Return [x, y] of the center of cell containing provided text 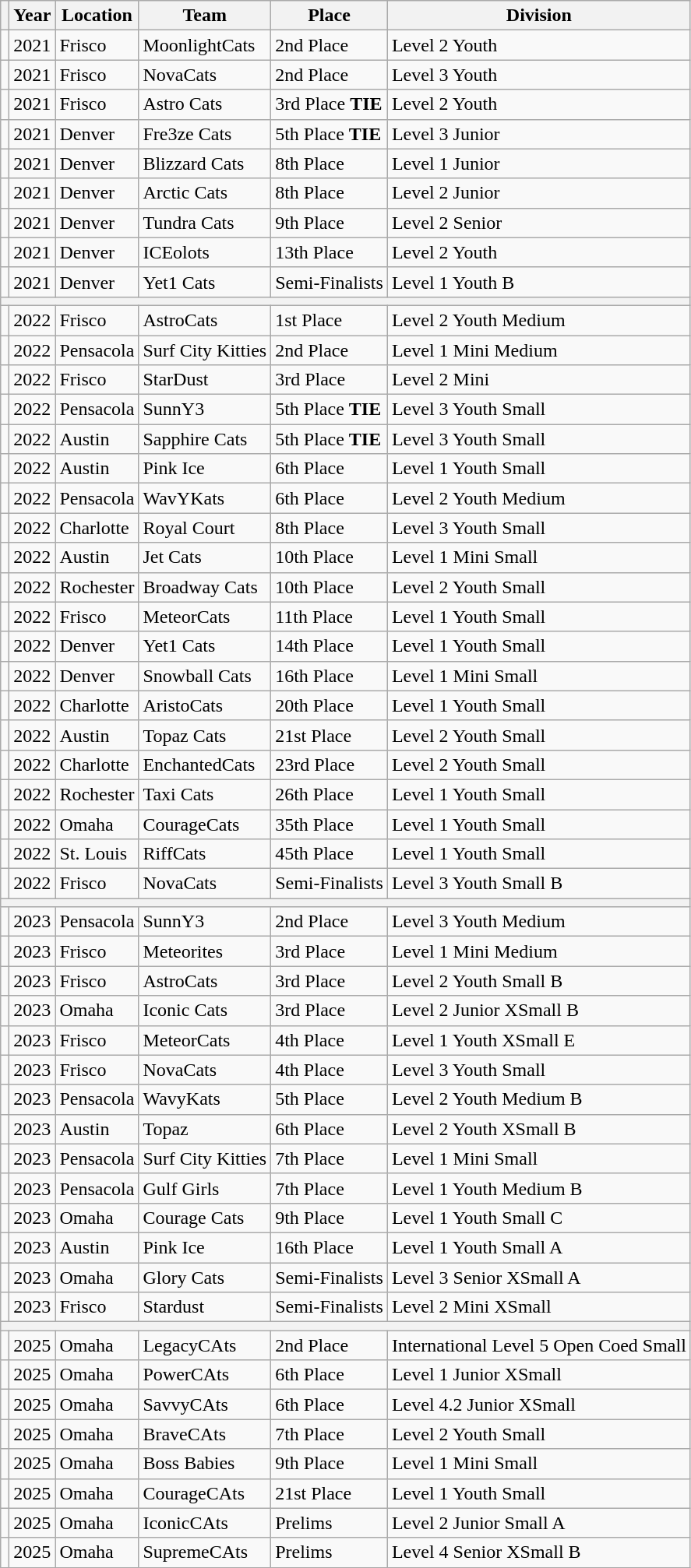
PowerCAts [205, 1375]
45th Place [330, 854]
Sapphire Cats [205, 439]
Topaz Cats [205, 735]
11th Place [330, 617]
Fre3ze Cats [205, 134]
StarDust [205, 380]
Level 1 Junior XSmall [539, 1375]
Broadway Cats [205, 587]
LegacyCAts [205, 1345]
Gulf Girls [205, 1188]
5th Place [330, 1099]
ICEolots [205, 252]
Level 2 Youth Medium B [539, 1099]
Level 2 Junior Small A [539, 1523]
CourageCats [205, 824]
Snowball Cats [205, 676]
Level 3 Junior [539, 134]
Level 4 Senior XSmall B [539, 1552]
13th Place [330, 252]
Level 1 Youth Medium B [539, 1188]
3rd Place TIE [330, 104]
Level 1 Youth B [539, 282]
Level 1 Youth Small A [539, 1247]
Level 2 Junior [539, 193]
35th Place [330, 824]
Division [539, 16]
Courage Cats [205, 1218]
Level 2 Mini XSmall [539, 1307]
20th Place [330, 705]
Arctic Cats [205, 193]
Taxi Cats [205, 794]
Level 1 Youth Small C [539, 1218]
1st Place [330, 320]
Tundra Cats [205, 223]
BraveCAts [205, 1434]
WavyKats [205, 1099]
Level 2 Senior [539, 223]
Level 2 Youth XSmall B [539, 1129]
Level 3 Senior XSmall A [539, 1278]
AristoCats [205, 705]
Location [97, 16]
IconicCAts [205, 1523]
Level 2 Youth Small B [539, 981]
Team [205, 16]
Level 2 Mini [539, 380]
Boss Babies [205, 1464]
Meteorites [205, 951]
26th Place [330, 794]
Level 4.2 Junior XSmall [539, 1405]
RiffCats [205, 854]
Level 1 Youth XSmall E [539, 1040]
Level 1 Junior [539, 163]
EnchantedCats [205, 765]
Iconic Cats [205, 1011]
Level 2 Junior XSmall B [539, 1011]
St. Louis [97, 854]
Level 3 Youth [539, 75]
Jet Cats [205, 557]
Level 3 Youth Small B [539, 884]
Topaz [205, 1129]
Stardust [205, 1307]
Level 3 Youth Medium [539, 922]
Royal Court [205, 528]
MoonlightCats [205, 45]
SupremeCAts [205, 1552]
Place [330, 16]
Year [33, 16]
14th Place [330, 646]
SavvyCAts [205, 1405]
WavYKats [205, 498]
Glory Cats [205, 1278]
Blizzard Cats [205, 163]
CourageCAts [205, 1493]
23rd Place [330, 765]
Astro Cats [205, 104]
International Level 5 Open Coed Small [539, 1345]
